Provide the [X, Y] coordinate of the cell's center where the given text is located.  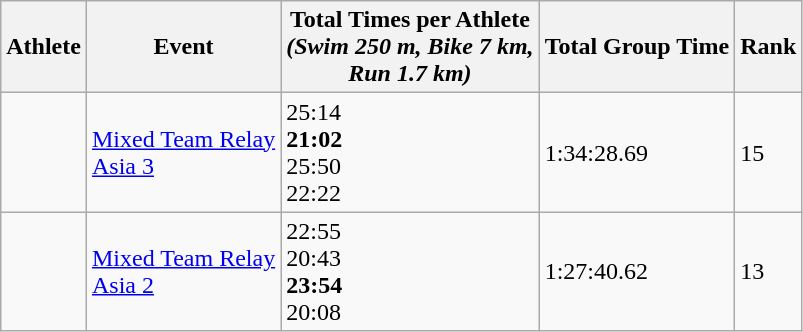
22:5520:4323:5420:08 [410, 272]
13 [768, 272]
Total Times per Athlete (Swim 250 m, Bike 7 km, Run 1.7 km) [410, 47]
Rank [768, 47]
15 [768, 152]
Total Group Time [637, 47]
Mixed Team Relay Asia 2 [183, 272]
1:27:40.62 [637, 272]
Event [183, 47]
Athlete [44, 47]
Mixed Team Relay Asia 3 [183, 152]
1:34:28.69 [637, 152]
25:1421:0225:5022:22 [410, 152]
